Return the [X, Y] coordinate for the center point of the cell that contains the specified text.  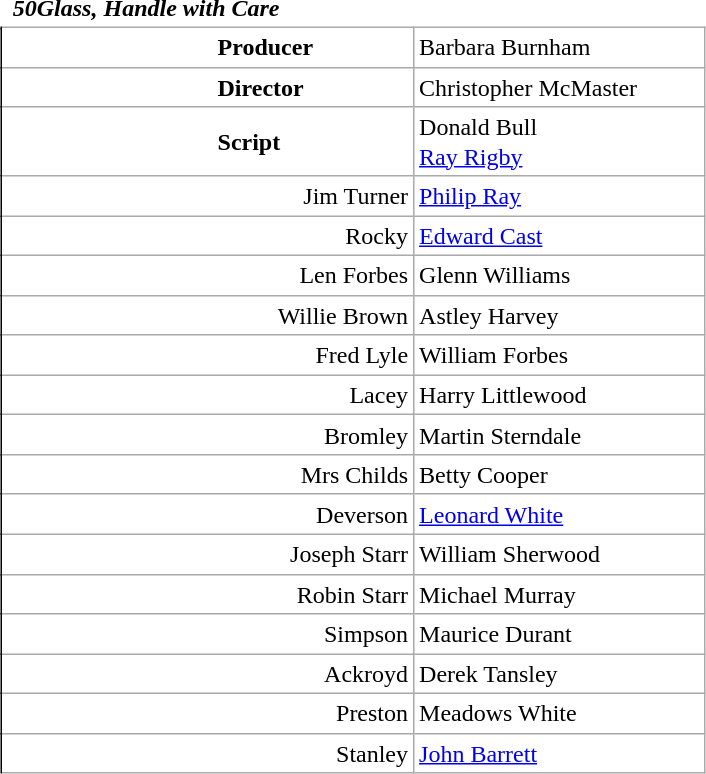
Bromley [208, 435]
Martin Sterndale [560, 435]
Producer [208, 47]
Mrs Childs [208, 475]
John Barrett [560, 753]
Michael Murray [560, 594]
Preston [208, 714]
Maurice Durant [560, 634]
Harry Littlewood [560, 395]
William Forbes [560, 355]
Stanley [208, 753]
William Sherwood [560, 554]
Fred Lyle [208, 355]
Lacey [208, 395]
Willie Brown [208, 315]
Edward Cast [560, 236]
Glenn Williams [560, 275]
Betty Cooper [560, 475]
Joseph Starr [208, 554]
Jim Turner [208, 196]
Deverson [208, 514]
Ackroyd [208, 674]
Donald BullRay Rigby [560, 142]
Simpson [208, 634]
Astley Harvey [560, 315]
Script [208, 142]
Director [208, 87]
Len Forbes [208, 275]
Robin Starr [208, 594]
Rocky [208, 236]
Leonard White [560, 514]
Barbara Burnham [560, 47]
Philip Ray [560, 196]
Christopher McMaster [560, 87]
Meadows White [560, 714]
Derek Tansley [560, 674]
